Locate the cell with the specified text and output its (X, Y) center coordinate. 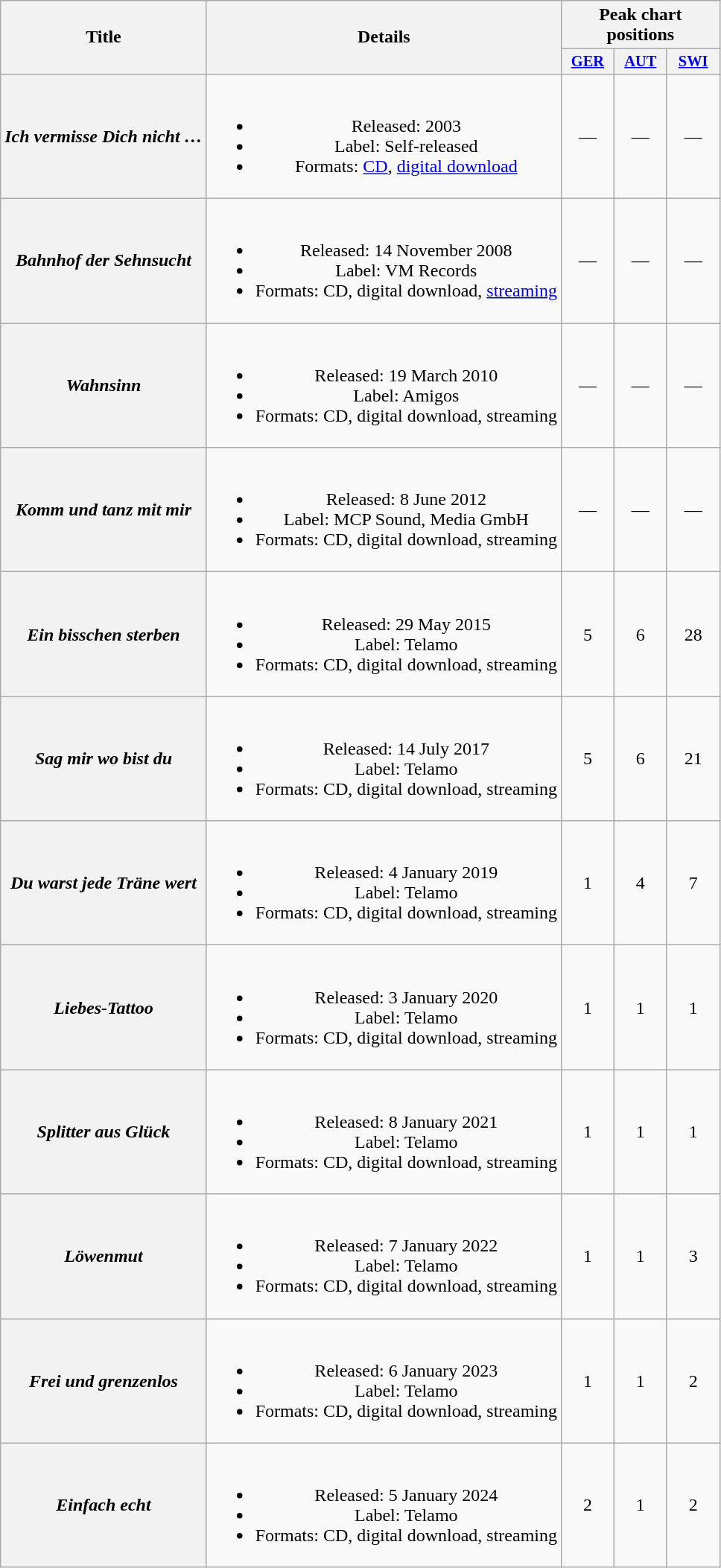
21 (693, 758)
GER (588, 62)
Sag mir wo bist du (104, 758)
Du warst jede Träne wert (104, 883)
Liebes-Tattoo (104, 1007)
Komm und tanz mit mir (104, 510)
Released: 6 January 2023Label: TelamoFormats: CD, digital download, streaming (384, 1381)
28 (693, 635)
Released: 3 January 2020Label: TelamoFormats: CD, digital download, streaming (384, 1007)
Released: 29 May 2015Label: TelamoFormats: CD, digital download, streaming (384, 635)
Released: 19 March 2010Label: AmigosFormats: CD, digital download, streaming (384, 386)
Splitter aus Glück (104, 1132)
3 (693, 1256)
Bahnhof der Sehnsucht (104, 261)
Ein bisschen sterben (104, 635)
Frei und grenzenlos (104, 1381)
7 (693, 883)
Released: 2003Label: Self-releasedFormats: CD, digital download (384, 136)
SWI (693, 62)
Einfach echt (104, 1505)
Released: 7 January 2022Label: TelamoFormats: CD, digital download, streaming (384, 1256)
Ich vermisse Dich nicht … (104, 136)
Released: 8 June 2012Label: MCP Sound, Media GmbHFormats: CD, digital download, streaming (384, 510)
Released: 5 January 2024Label: TelamoFormats: CD, digital download, streaming (384, 1505)
4 (641, 883)
Details (384, 37)
Wahnsinn (104, 386)
Löwenmut (104, 1256)
Peak chart positions (641, 25)
Released: 8 January 2021Label: TelamoFormats: CD, digital download, streaming (384, 1132)
Released: 14 July 2017Label: TelamoFormats: CD, digital download, streaming (384, 758)
Title (104, 37)
Released: 4 January 2019Label: TelamoFormats: CD, digital download, streaming (384, 883)
Released: 14 November 2008Label: VM RecordsFormats: CD, digital download, streaming (384, 261)
AUT (641, 62)
